Detect which cell encompasses the target text, then output its [x, y] center coordinate. 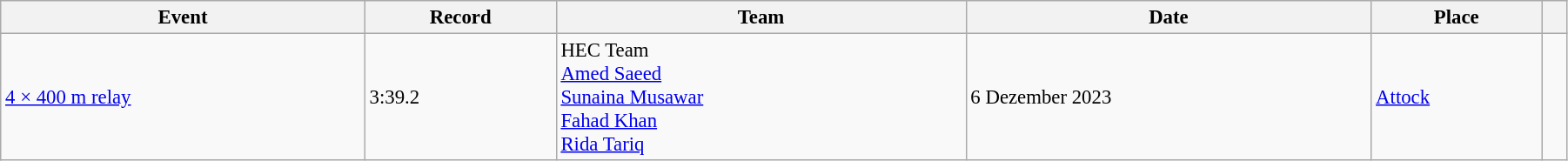
3:39.2 [460, 97]
HEC TeamAmed SaeedSunaina MusawarFahad KhanRida Tariq [761, 97]
Place [1457, 17]
Record [460, 17]
4 × 400 m relay [183, 97]
6 Dezember 2023 [1169, 97]
Attock [1457, 97]
Event [183, 17]
Date [1169, 17]
Team [761, 17]
